From the cell containing the given text, extract its center point as (X, Y) coordinate. 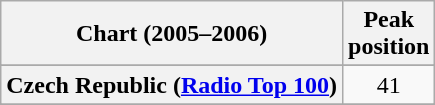
41 (389, 85)
Czech Republic (Radio Top 100) (172, 85)
Peakposition (389, 34)
Chart (2005–2006) (172, 34)
